Identify which cell holds the provided text, then report its [x, y] central coordinate. 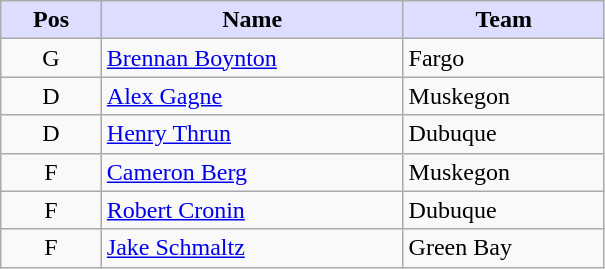
Green Bay [504, 248]
G [52, 58]
Brennan Boynton [252, 58]
Jake Schmaltz [252, 248]
Pos [52, 20]
Cameron Berg [252, 172]
Henry Thrun [252, 134]
Robert Cronin [252, 210]
Fargo [504, 58]
Name [252, 20]
Alex Gagne [252, 96]
Team [504, 20]
